Capture the cell that displays the provided text and extract its [x, y] central coordinate. 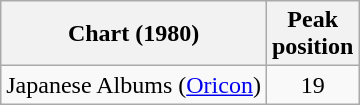
Peakposition [312, 34]
Chart (1980) [134, 34]
Japanese Albums (Oricon) [134, 85]
19 [312, 85]
